Pinpoint the cell where the given text exists, returning its (X, Y) midpoint coordinate. 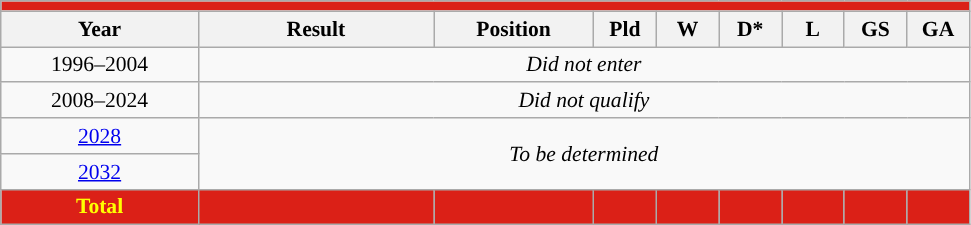
Pld (626, 29)
L (814, 29)
GA (938, 29)
Year (100, 29)
GS (876, 29)
Did not qualify (584, 101)
1996–2004 (100, 65)
Total (100, 207)
D* (750, 29)
2028 (100, 136)
2008–2024 (100, 101)
Position (514, 29)
W (688, 29)
To be determined (584, 154)
2032 (100, 172)
Result (316, 29)
Did not enter (584, 65)
